Find where the given text appears and provide that cell's center as [x, y] coordinate. 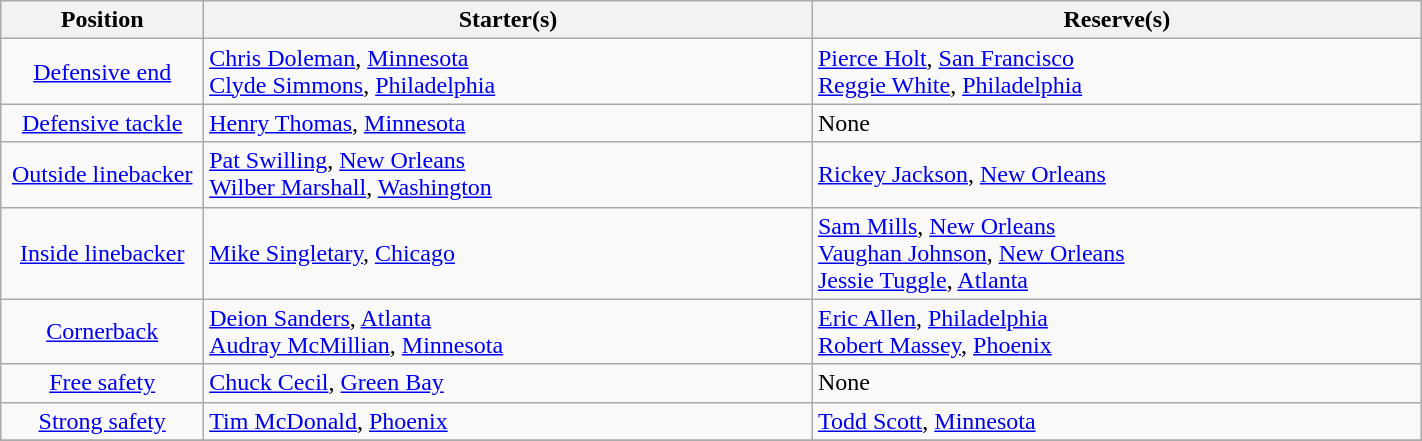
Pierce Holt, San Francisco Reggie White, Philadelphia [1116, 72]
Deion Sanders, Atlanta Audray McMillian, Minnesota [508, 332]
Todd Scott, Minnesota [1116, 421]
Eric Allen, Philadelphia Robert Massey, Phoenix [1116, 332]
Tim McDonald, Phoenix [508, 421]
Henry Thomas, Minnesota [508, 123]
Chuck Cecil, Green Bay [508, 383]
Free safety [102, 383]
Inside linebacker [102, 253]
Defensive tackle [102, 123]
Starter(s) [508, 20]
Rickey Jackson, New Orleans [1116, 174]
Chris Doleman, Minnesota Clyde Simmons, Philadelphia [508, 72]
Mike Singletary, Chicago [508, 253]
Cornerback [102, 332]
Outside linebacker [102, 174]
Strong safety [102, 421]
Position [102, 20]
Reserve(s) [1116, 20]
Defensive end [102, 72]
Sam Mills, New Orleans Vaughan Johnson, New Orleans Jessie Tuggle, Atlanta [1116, 253]
Pat Swilling, New Orleans Wilber Marshall, Washington [508, 174]
